Provide the [x, y] coordinate of the cell's center where the given text is located.  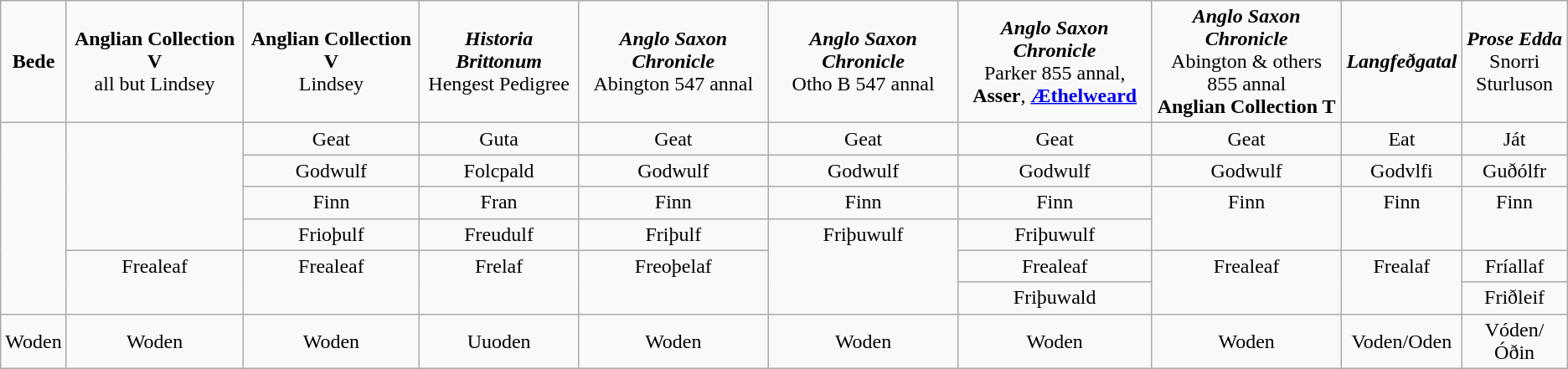
Folcpald [499, 171]
Langfeðgatal [1402, 62]
Fríallaf [1514, 266]
Anglian Collection Vall but Lindsey [154, 62]
Ját [1514, 139]
Guta [499, 139]
Anglo Saxon ChronicleAbington & others855 annalAnglian Collection T [1246, 62]
Anglo Saxon ChronicleAbington 547 annal [673, 62]
Frioþulf [332, 234]
Guðólfr [1514, 171]
Prose EddaSnorriSturluson [1514, 62]
Bede [34, 62]
Frelaf [499, 282]
Freoþelaf [673, 282]
Anglo Saxon ChronicleOtho B 547 annal [863, 62]
Eat [1402, 139]
Voden/Oden [1402, 341]
Fran [499, 202]
Friðleif [1514, 298]
Uuoden [499, 341]
Friþuwald [1055, 298]
Historia BrittonumHengest Pedigree [499, 62]
Friþulf [673, 234]
Anglian Collection VLindsey [332, 62]
Freudulf [499, 234]
Vóden/Óðin [1514, 341]
Anglo Saxon ChronicleParker 855 annal,Asser, Æthelweard [1055, 62]
Godvlfi [1402, 171]
Frealaf [1402, 282]
